Capture the cell that displays the provided text and extract its (x, y) central coordinate. 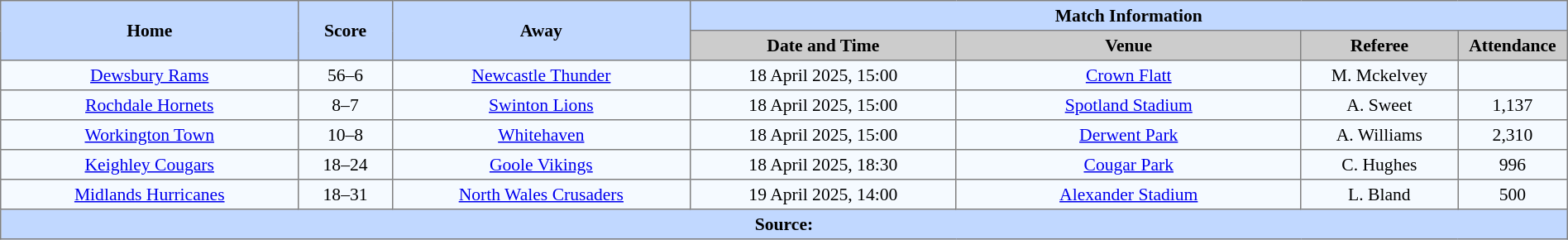
18–31 (346, 194)
2,310 (1513, 135)
L. Bland (1379, 194)
Away (541, 31)
Alexander Stadium (1128, 194)
10–8 (346, 135)
M. Mckelvey (1379, 75)
Date and Time (823, 46)
Crown Flatt (1128, 75)
Newcastle Thunder (541, 75)
Match Information (1128, 16)
Venue (1128, 46)
C. Hughes (1379, 165)
Goole Vikings (541, 165)
19 April 2025, 14:00 (823, 194)
Score (346, 31)
Referee (1379, 46)
Midlands Hurricanes (150, 194)
Rochdale Hornets (150, 105)
A. Williams (1379, 135)
A. Sweet (1379, 105)
18 April 2025, 18:30 (823, 165)
Home (150, 31)
Swinton Lions (541, 105)
Keighley Cougars (150, 165)
56–6 (346, 75)
996 (1513, 165)
North Wales Crusaders (541, 194)
Workington Town (150, 135)
Dewsbury Rams (150, 75)
Derwent Park (1128, 135)
500 (1513, 194)
Whitehaven (541, 135)
18–24 (346, 165)
8–7 (346, 105)
1,137 (1513, 105)
Attendance (1513, 46)
Spotland Stadium (1128, 105)
Cougar Park (1128, 165)
Source: (784, 224)
